Provide the [X, Y] coordinate of the cell's center where the given text is located.  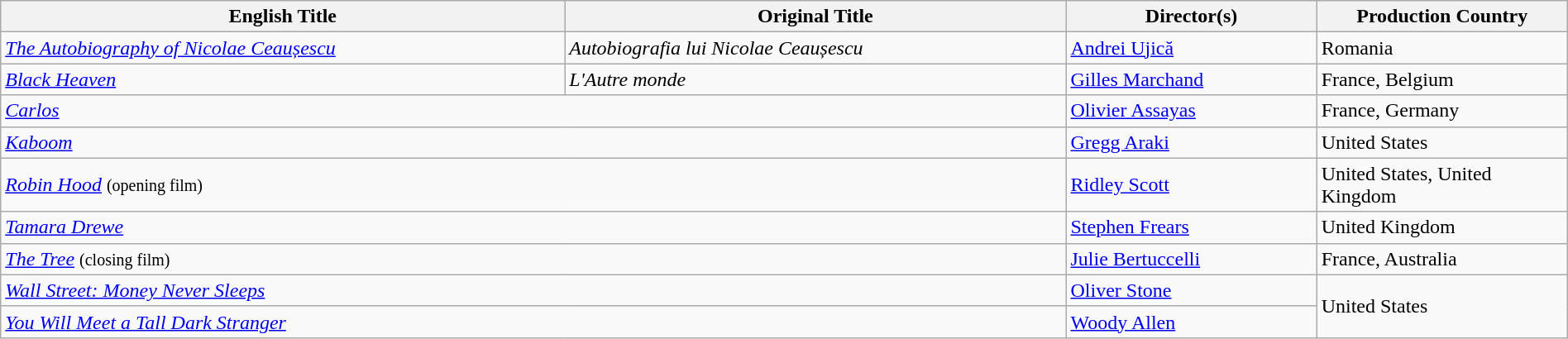
United States, United Kingdom [1442, 185]
Stephen Frears [1191, 227]
The Tree (closing film) [533, 259]
Romania [1442, 48]
You Will Meet a Tall Dark Stranger [533, 322]
Robin Hood (opening film) [533, 185]
Oliver Stone [1191, 290]
Black Heaven [283, 79]
Production Country [1442, 17]
Director(s) [1191, 17]
Gregg Araki [1191, 142]
France, Germany [1442, 111]
Original Title [815, 17]
Wall Street: Money Never Sleeps [533, 290]
Kaboom [533, 142]
Woody Allen [1191, 322]
France, Belgium [1442, 79]
United Kingdom [1442, 227]
Gilles Marchand [1191, 79]
Andrei Ujică [1191, 48]
English Title [283, 17]
L'Autre monde [815, 79]
The Autobiography of Nicolae Ceaușescu [283, 48]
Tamara Drewe [533, 227]
Olivier Assayas [1191, 111]
Julie Bertuccelli [1191, 259]
Carlos [533, 111]
Autobiografia lui Nicolae Ceaușescu [815, 48]
Ridley Scott [1191, 185]
France, Australia [1442, 259]
